Detect which cell encompasses the target text, then output its [X, Y] center coordinate. 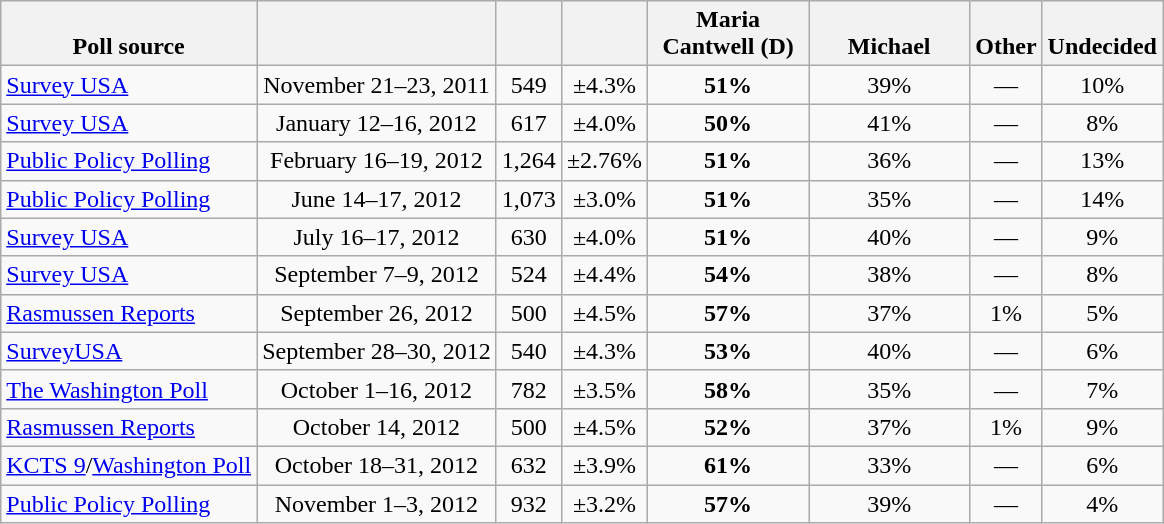
52% [728, 427]
632 [528, 465]
November 21–23, 2011 [377, 85]
±3.0% [604, 199]
February 16–19, 2012 [377, 161]
50% [728, 123]
±3.5% [604, 389]
1,073 [528, 199]
540 [528, 351]
524 [528, 275]
1,264 [528, 161]
September 7–9, 2012 [377, 275]
36% [890, 161]
September 26, 2012 [377, 313]
Michael [890, 34]
October 18–31, 2012 [377, 465]
630 [528, 237]
October 14, 2012 [377, 427]
The Washington Poll [129, 389]
41% [890, 123]
November 1–3, 2012 [377, 503]
53% [728, 351]
±3.9% [604, 465]
±2.76% [604, 161]
MariaCantwell (D) [728, 34]
Undecided [1102, 34]
14% [1102, 199]
June 14–17, 2012 [377, 199]
July 16–17, 2012 [377, 237]
Other [1006, 34]
58% [728, 389]
7% [1102, 389]
September 28–30, 2012 [377, 351]
782 [528, 389]
5% [1102, 313]
January 12–16, 2012 [377, 123]
54% [728, 275]
61% [728, 465]
4% [1102, 503]
932 [528, 503]
Poll source [129, 34]
±4.4% [604, 275]
SurveyUSA [129, 351]
October 1–16, 2012 [377, 389]
38% [890, 275]
33% [890, 465]
10% [1102, 85]
±3.2% [604, 503]
549 [528, 85]
617 [528, 123]
KCTS 9/Washington Poll [129, 465]
13% [1102, 161]
